Provide the [x, y] coordinate of the cell's center where the given text is located.  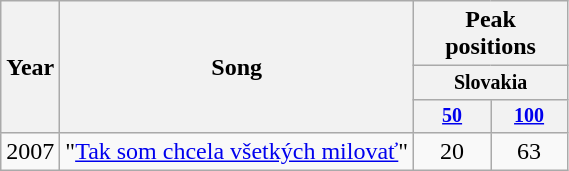
Peak positions [491, 34]
"Tak som chcela všetkých milovať" [237, 152]
Year [30, 67]
Slovakia [491, 82]
20 [452, 152]
50 [452, 116]
Song [237, 67]
100 [530, 116]
63 [530, 152]
2007 [30, 152]
